Return the [X, Y] coordinate for the center point of the cell that contains the specified text.  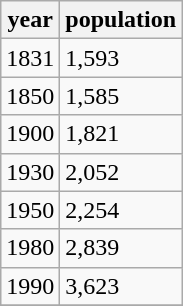
1900 [30, 134]
2,839 [121, 248]
1,593 [121, 58]
year [30, 20]
2,052 [121, 172]
2,254 [121, 210]
population [121, 20]
1930 [30, 172]
3,623 [121, 286]
1,821 [121, 134]
1950 [30, 210]
1850 [30, 96]
1,585 [121, 96]
1980 [30, 248]
1831 [30, 58]
1990 [30, 286]
